Determine the [x, y] coordinate at the center of the cell enclosing the given text.  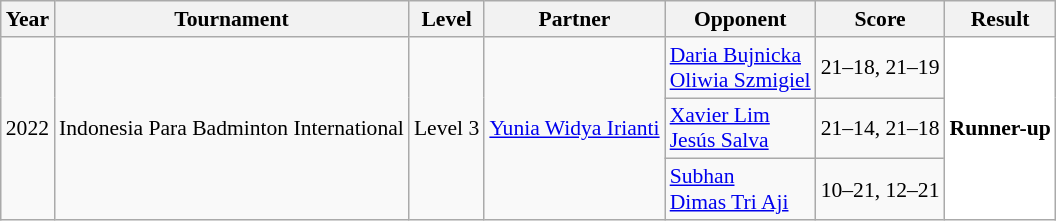
Indonesia Para Badminton International [232, 128]
Score [880, 19]
Subhan Dimas Tri Aji [740, 190]
Tournament [232, 19]
Partner [574, 19]
Result [1000, 19]
21–14, 21–18 [880, 128]
Runner-up [1000, 128]
Level [446, 19]
Opponent [740, 19]
Daria Bujnicka Oliwia Szmigiel [740, 68]
21–18, 21–19 [880, 68]
Yunia Widya Irianti [574, 128]
2022 [28, 128]
Year [28, 19]
10–21, 12–21 [880, 190]
Xavier Lim Jesús Salva [740, 128]
Level 3 [446, 128]
